Find where the given text appears and provide that cell's center as [x, y] coordinate. 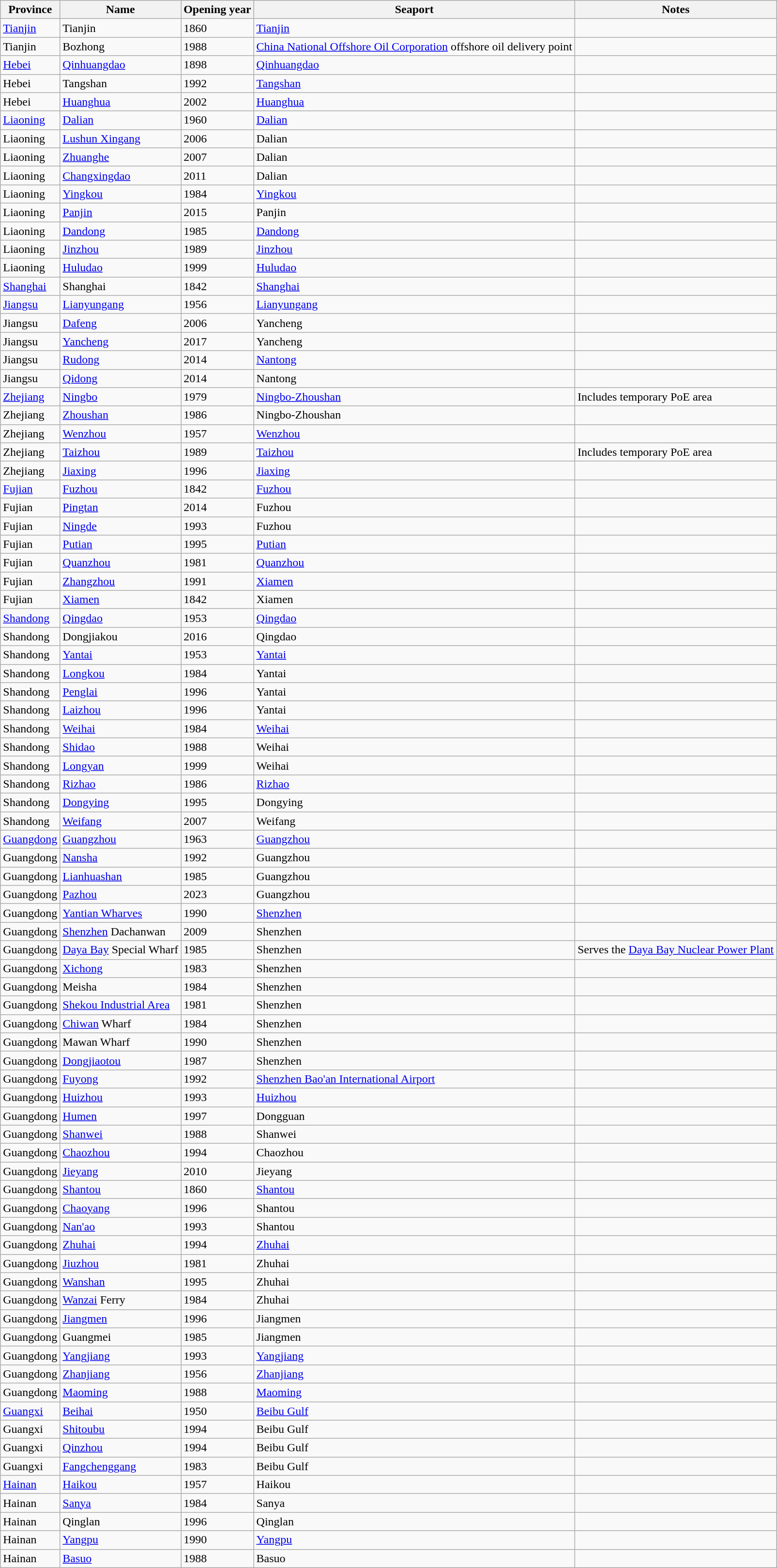
Notes [675, 10]
Shenzhen Bao'an International Airport [414, 1079]
Seaport [414, 10]
Wanzai Ferry [121, 1300]
1979 [217, 397]
Dafeng [121, 323]
Fangchenggang [121, 1466]
2011 [217, 175]
2009 [217, 931]
2010 [217, 1171]
Shidao [121, 747]
2023 [217, 895]
1963 [217, 839]
Lushun Xingang [121, 139]
2016 [217, 637]
Nan'ao [121, 1226]
Zhoushan [121, 415]
Zhuanghe [121, 157]
Chaoyang [121, 1208]
Dongjiakou [121, 637]
1960 [217, 120]
Xichong [121, 968]
Changxingdao [121, 175]
Guangmei [121, 1337]
Shekou Industrial Area [121, 1005]
Longkou [121, 673]
1987 [217, 1060]
Shitoubu [121, 1429]
Yantian Wharves [121, 913]
Fuyong [121, 1079]
1950 [217, 1411]
Jiuzhou [121, 1263]
Qidong [121, 378]
Shenzhen Dachanwan [121, 931]
Wanshan [121, 1282]
China National Offshore Oil Corporation offshore oil delivery point [414, 47]
Opening year [217, 10]
Beihai [121, 1411]
Longyan [121, 765]
2017 [217, 342]
1991 [217, 581]
1898 [217, 65]
2015 [217, 212]
Rudong [121, 360]
Nansha [121, 858]
Serves the Daya Bay Nuclear Power Plant [675, 950]
Qinzhou [121, 1448]
Mawan Wharf [121, 1042]
Ningbo [121, 397]
Name [121, 10]
Zhangzhou [121, 581]
Ningde [121, 526]
Meisha [121, 987]
Penglai [121, 692]
Dongjiaotou [121, 1060]
Daya Bay Special Wharf [121, 950]
Pingtan [121, 507]
2002 [217, 102]
Dongguan [414, 1116]
Pazhou [121, 895]
Lianhuashan [121, 876]
Humen [121, 1116]
Bozhong [121, 47]
Chiwan Wharf [121, 1024]
1997 [217, 1116]
Province [30, 10]
Laizhou [121, 710]
